From the cell containing the given text, extract its center point as [X, Y] coordinate. 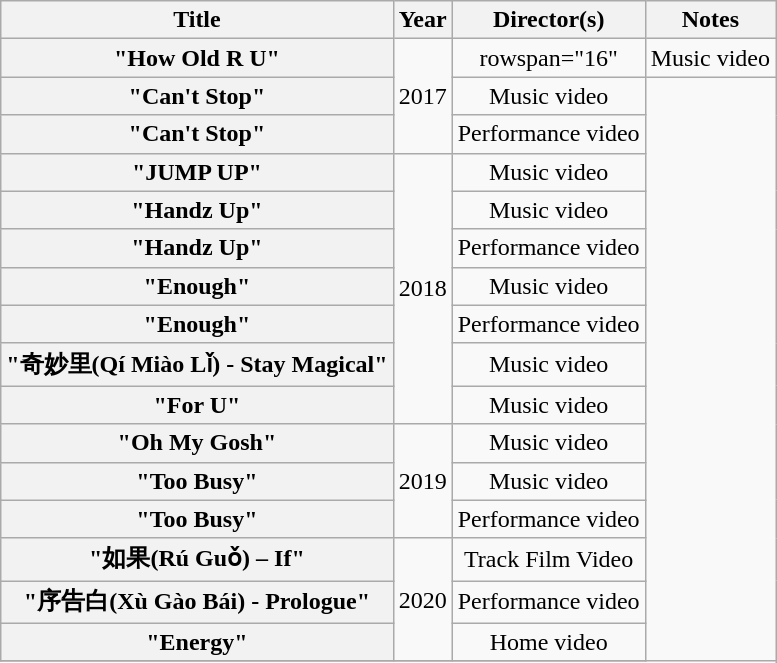
2020 [422, 600]
"奇妙里(Qí Miào Lǐ) - Stay Magical" [197, 364]
Track Film Video [548, 560]
"How Old R U" [197, 58]
"Oh My Gosh" [197, 443]
Year [422, 20]
2018 [422, 288]
Title [197, 20]
rowspan="16" [548, 58]
Notes [710, 20]
Director(s) [548, 20]
"如果(Rú Guǒ) – If" [197, 560]
2017 [422, 96]
Home video [548, 642]
"For U" [197, 405]
"Energy" [197, 642]
2019 [422, 481]
"序告白(Xù Gào Bái) - Prologue" [197, 602]
"JUMP UP" [197, 172]
